Pinpoint the cell where the given text exists, returning its [x, y] midpoint coordinate. 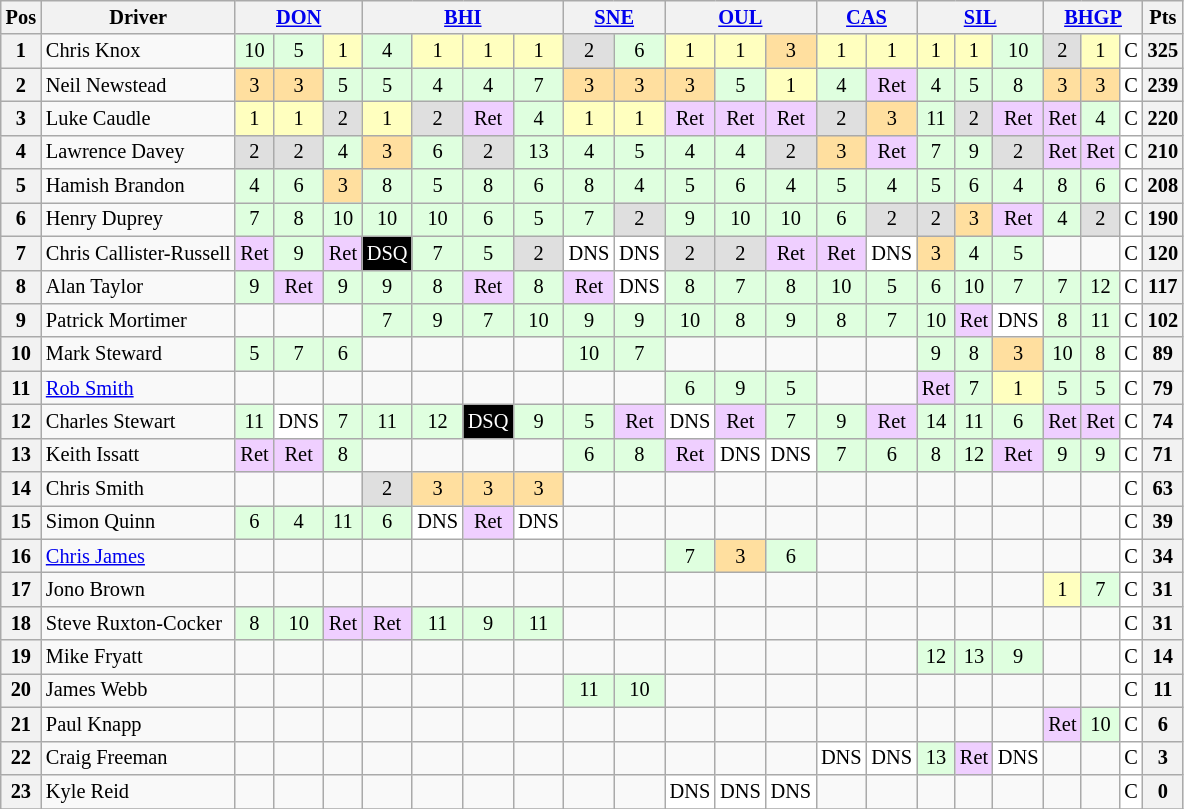
Chris Knox [138, 51]
Steve Ruxton-Cocker [138, 623]
102 [1163, 320]
19 [21, 657]
17 [21, 589]
Alan Taylor [138, 287]
190 [1163, 219]
39 [1163, 522]
James Webb [138, 690]
Luke Caudle [138, 118]
Kyle Reid [138, 791]
Henry Duprey [138, 219]
Pts [1163, 17]
63 [1163, 489]
23 [21, 791]
79 [1163, 388]
Jono Brown [138, 589]
18 [21, 623]
Keith Issatt [138, 455]
Simon Quinn [138, 522]
BHI [463, 17]
Mike Fryatt [138, 657]
Charles Stewart [138, 421]
Neil Newstead [138, 85]
Chris Callister-Russell [138, 253]
117 [1163, 287]
210 [1163, 152]
Craig Freeman [138, 758]
15 [21, 522]
74 [1163, 421]
20 [21, 690]
Patrick Mortimer [138, 320]
Lawrence Davey [138, 152]
0 [1163, 791]
Hamish Brandon [138, 186]
71 [1163, 455]
CAS [866, 17]
Rob Smith [138, 388]
16 [21, 556]
Mark Steward [138, 354]
DON [298, 17]
Driver [138, 17]
SIL [980, 17]
Chris James [138, 556]
Paul Knapp [138, 724]
22 [21, 758]
BHGP [1092, 17]
Chris Smith [138, 489]
239 [1163, 85]
SNE [614, 17]
21 [21, 724]
Pos [21, 17]
325 [1163, 51]
34 [1163, 556]
89 [1163, 354]
208 [1163, 186]
OUL [740, 17]
220 [1163, 118]
120 [1163, 253]
